Output the (x, y) coordinate of the center of the cell containing the given text.  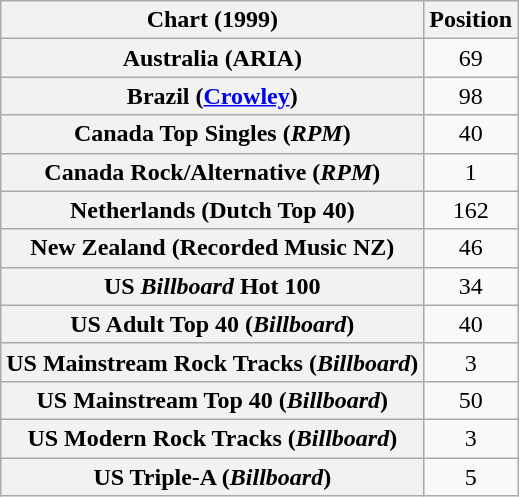
50 (471, 400)
Chart (1999) (212, 20)
Position (471, 20)
Australia (ARIA) (212, 58)
US Mainstream Top 40 (Billboard) (212, 400)
46 (471, 248)
US Modern Rock Tracks (Billboard) (212, 438)
34 (471, 286)
US Mainstream Rock Tracks (Billboard) (212, 362)
98 (471, 96)
US Billboard Hot 100 (212, 286)
Brazil (Crowley) (212, 96)
Netherlands (Dutch Top 40) (212, 210)
New Zealand (Recorded Music NZ) (212, 248)
162 (471, 210)
Canada Rock/Alternative (RPM) (212, 172)
5 (471, 477)
1 (471, 172)
69 (471, 58)
Canada Top Singles (RPM) (212, 134)
US Adult Top 40 (Billboard) (212, 324)
US Triple-A (Billboard) (212, 477)
